Capture the cell that displays the provided text and extract its (X, Y) central coordinate. 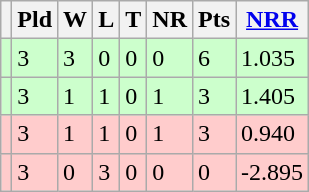
Pts (214, 20)
1.405 (272, 96)
T (134, 20)
NR (170, 20)
Pld (35, 20)
1.035 (272, 58)
6 (214, 58)
NRR (272, 20)
-2.895 (272, 172)
L (106, 20)
W (76, 20)
0.940 (272, 134)
